Return (X, Y) of the center of cell containing provided text 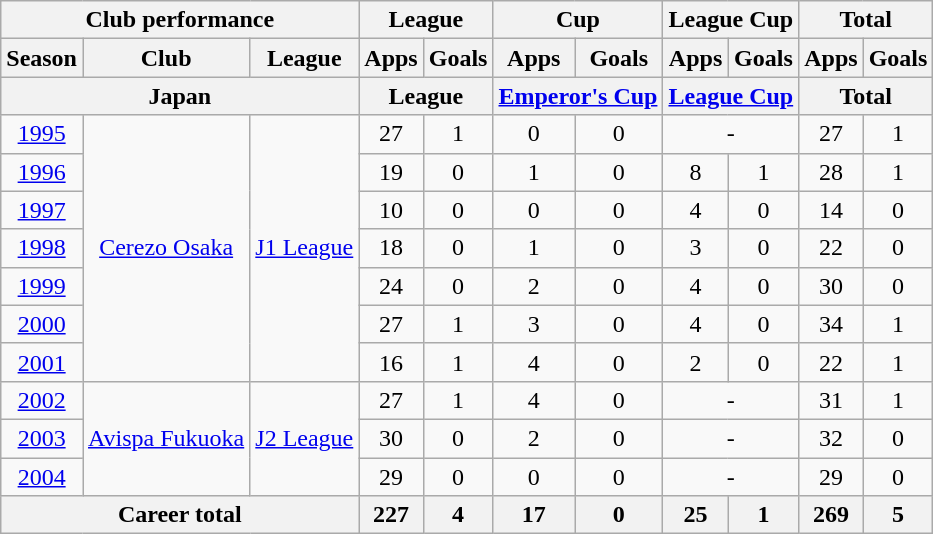
34 (831, 324)
2001 (42, 362)
Emperor's Cup (578, 96)
2002 (42, 400)
2000 (42, 324)
19 (391, 172)
Club performance (180, 20)
28 (831, 172)
1999 (42, 286)
Season (42, 58)
10 (391, 210)
2003 (42, 438)
1997 (42, 210)
25 (696, 515)
5 (898, 515)
J2 League (304, 438)
Avispa Fukuoka (166, 438)
Cerezo Osaka (166, 248)
17 (534, 515)
269 (831, 515)
Career total (180, 515)
Cup (578, 20)
8 (696, 172)
16 (391, 362)
J1 League (304, 248)
1995 (42, 134)
1998 (42, 248)
14 (831, 210)
18 (391, 248)
1996 (42, 172)
32 (831, 438)
24 (391, 286)
Club (166, 58)
2004 (42, 477)
227 (391, 515)
Japan (180, 96)
31 (831, 400)
